Determine the [x, y] coordinate at the center of the cell enclosing the given text.  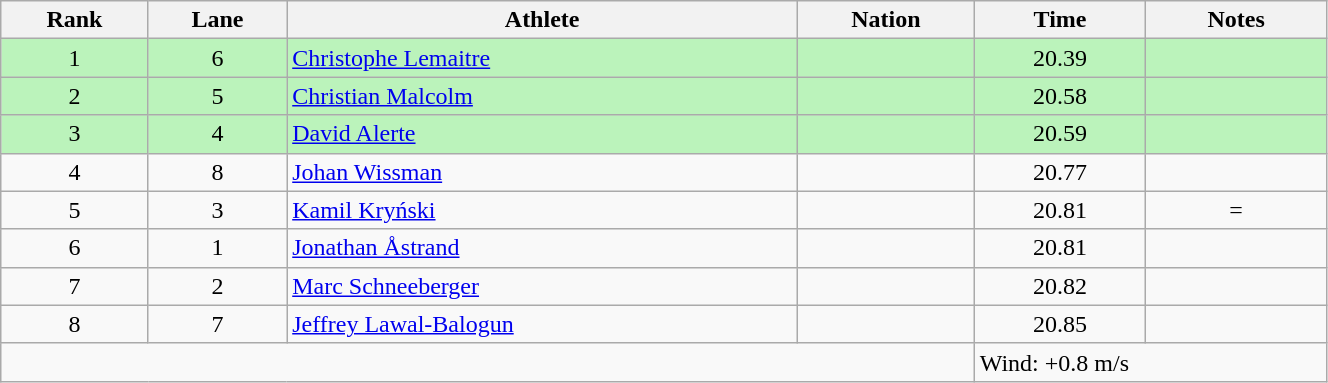
Kamil Kryński [542, 210]
Nation [886, 20]
20.82 [1060, 286]
Christophe Lemaitre [542, 58]
20.59 [1060, 134]
Marc Schneeberger [542, 286]
Jeffrey Lawal-Balogun [542, 324]
Lane [218, 20]
Rank [74, 20]
20.85 [1060, 324]
Jonathan Åstrand [542, 248]
Wind: +0.8 m/s [1150, 362]
20.77 [1060, 172]
Christian Malcolm [542, 96]
Johan Wissman [542, 172]
David Alerte [542, 134]
Notes [1236, 20]
Athlete [542, 20]
= [1236, 210]
Time [1060, 20]
20.39 [1060, 58]
20.58 [1060, 96]
